Search for the cell housing the specified text and yield its [X, Y] center coordinate. 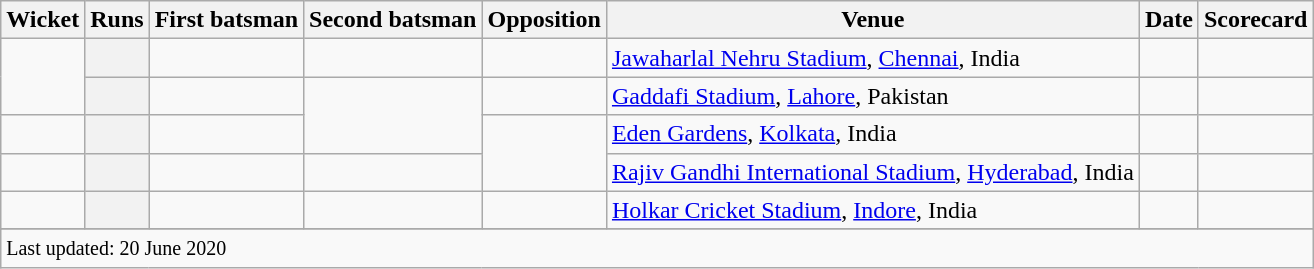
Eden Gardens, Kolkata, India [872, 134]
Holkar Cricket Stadium, Indore, India [872, 210]
Gaddafi Stadium, Lahore, Pakistan [872, 96]
Second batsman [393, 20]
Last updated: 20 June 2020 [657, 248]
First batsman [226, 20]
Jawaharlal Nehru Stadium, Chennai, India [872, 58]
Venue [872, 20]
Wicket [43, 20]
Date [1168, 20]
Scorecard [1256, 20]
Rajiv Gandhi International Stadium, Hyderabad, India [872, 172]
Opposition [544, 20]
Runs [117, 20]
